Search for the cell housing the specified text and yield its (X, Y) center coordinate. 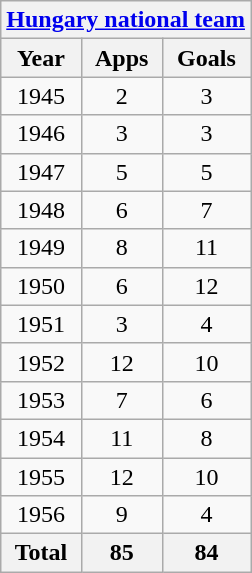
Goals (206, 58)
1952 (41, 362)
1946 (41, 134)
Hungary national team (126, 20)
1954 (41, 438)
Apps (122, 58)
1945 (41, 96)
1949 (41, 248)
1950 (41, 286)
2 (122, 96)
Total (41, 553)
1948 (41, 210)
1953 (41, 400)
9 (122, 515)
1947 (41, 172)
1955 (41, 477)
Year (41, 58)
1951 (41, 324)
85 (122, 553)
84 (206, 553)
1956 (41, 515)
